Provide the [X, Y] coordinate of the cell's center where the given text is located.  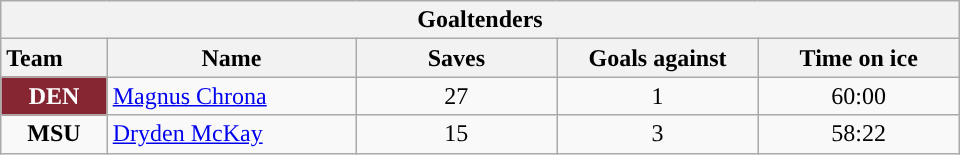
Dryden McKay [232, 134]
3 [658, 134]
Magnus Chrona [232, 96]
Name [232, 58]
Team [54, 58]
60:00 [858, 96]
58:22 [858, 134]
27 [456, 96]
1 [658, 96]
Goals against [658, 58]
DEN [54, 96]
15 [456, 134]
Time on ice [858, 58]
Saves [456, 58]
Goaltenders [480, 20]
MSU [54, 134]
